For the text-containing cell, return its midpoint in (X, Y) coordinate format. 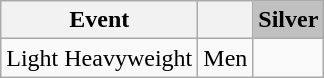
Silver (288, 20)
Men (226, 58)
Event (100, 20)
Light Heavyweight (100, 58)
